Locate the cell with the specified text and output its [x, y] center coordinate. 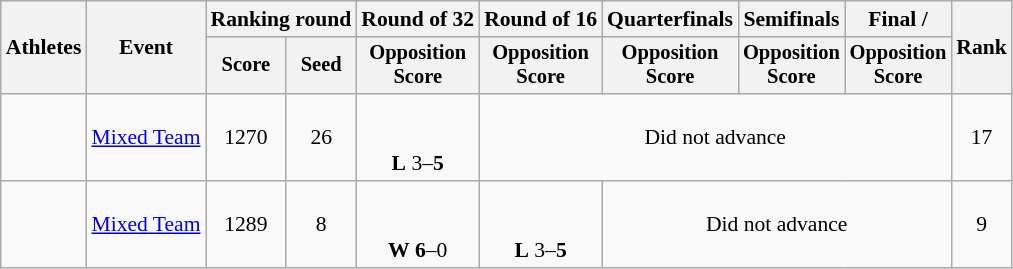
1289 [246, 224]
Event [146, 48]
Quarterfinals [670, 19]
Rank [982, 48]
Final / [898, 19]
Ranking round [282, 19]
Round of 16 [540, 19]
W 6–0 [418, 224]
8 [321, 224]
Round of 32 [418, 19]
26 [321, 138]
17 [982, 138]
1270 [246, 138]
9 [982, 224]
Athletes [44, 48]
Seed [321, 66]
Score [246, 66]
Semifinals [792, 19]
